Locate the cell with the specified text and output its [x, y] center coordinate. 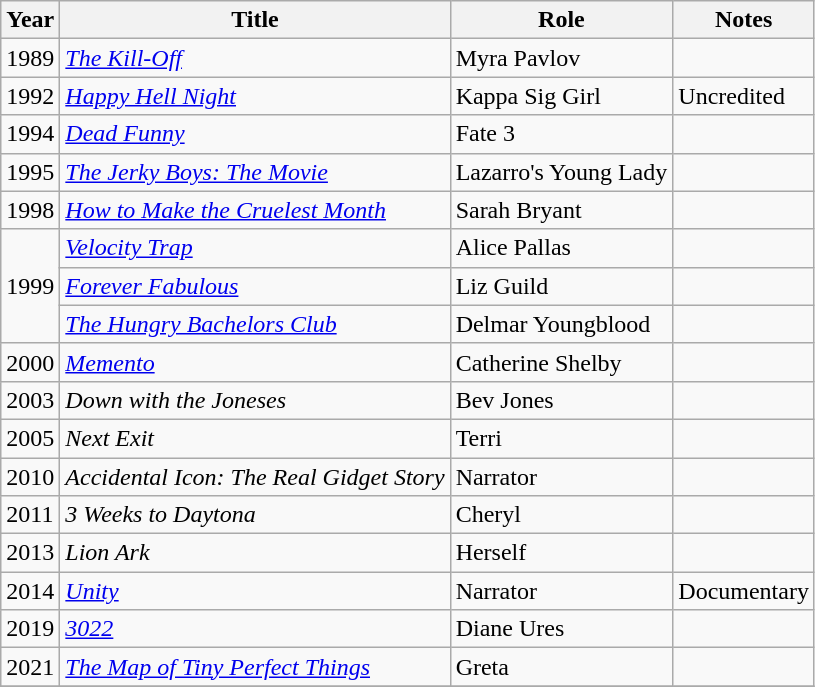
Bev Jones [562, 400]
Greta [562, 667]
Velocity Trap [255, 248]
Title [255, 20]
1994 [30, 134]
2010 [30, 477]
3 Weeks to Daytona [255, 515]
Lazarro's Young Lady [562, 172]
How to Make the Cruelest Month [255, 210]
Herself [562, 553]
Liz Guild [562, 286]
1999 [30, 286]
Alice Pallas [562, 248]
2021 [30, 667]
Myra Pavlov [562, 58]
Catherine Shelby [562, 362]
2013 [30, 553]
The Map of Tiny Perfect Things [255, 667]
2011 [30, 515]
Happy Hell Night [255, 96]
2000 [30, 362]
1998 [30, 210]
Documentary [744, 591]
Kappa Sig Girl [562, 96]
1995 [30, 172]
Sarah Bryant [562, 210]
Fate 3 [562, 134]
1989 [30, 58]
Next Exit [255, 438]
Uncredited [744, 96]
Lion Ark [255, 553]
The Jerky Boys: The Movie [255, 172]
2003 [30, 400]
2019 [30, 629]
Accidental Icon: The Real Gidget Story [255, 477]
Year [30, 20]
2014 [30, 591]
Unity [255, 591]
Delmar Youngblood [562, 324]
The Kill-Off [255, 58]
Down with the Joneses [255, 400]
Memento [255, 362]
1992 [30, 96]
2005 [30, 438]
Diane Ures [562, 629]
Forever Fabulous [255, 286]
The Hungry Bachelors Club [255, 324]
Terri [562, 438]
Dead Funny [255, 134]
Role [562, 20]
Notes [744, 20]
3022 [255, 629]
Cheryl [562, 515]
